Provide the [X, Y] coordinate of the cell's center where the given text is located.  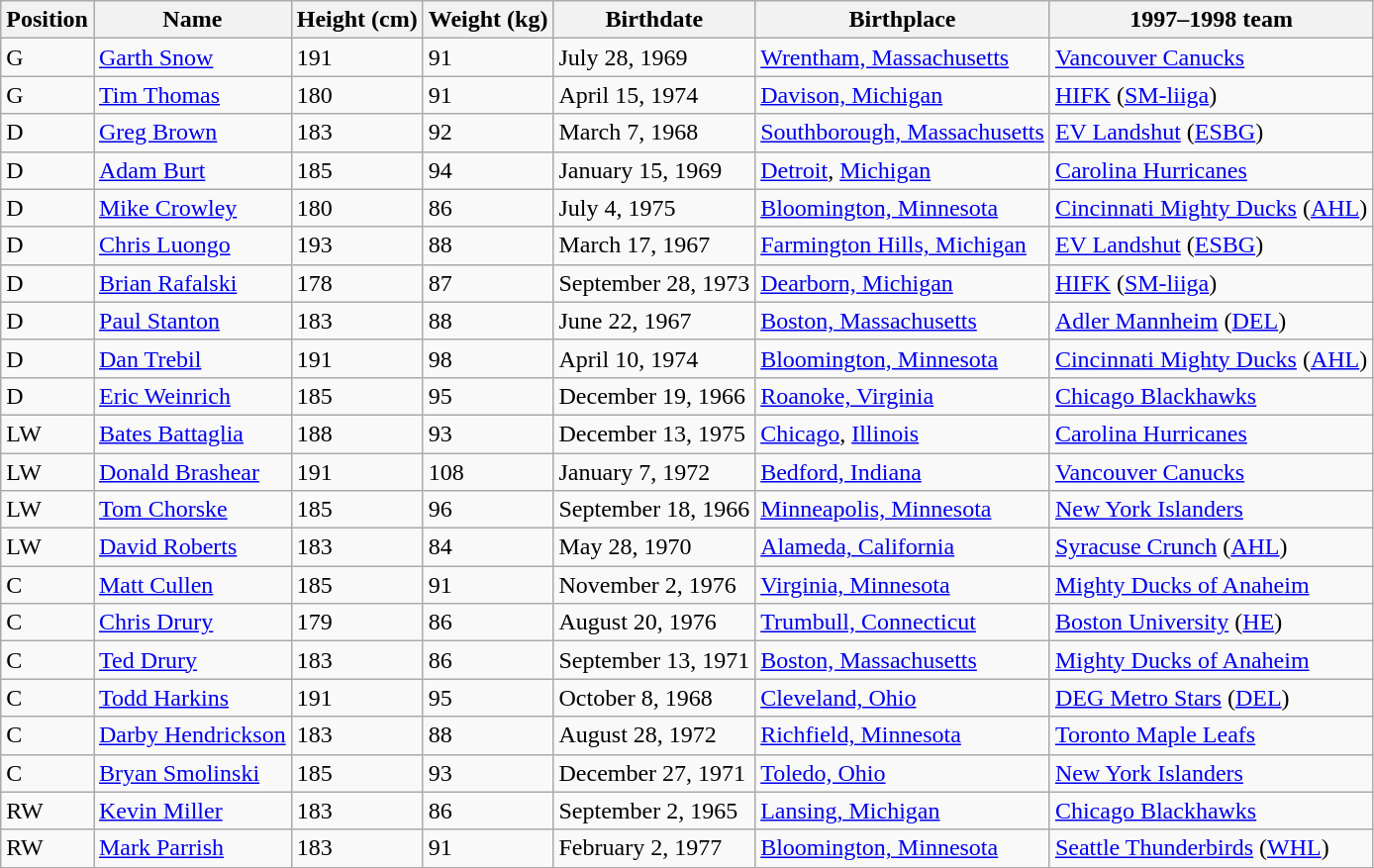
193 [356, 245]
Garth Snow [192, 57]
Virginia, Minnesota [903, 585]
January 15, 1969 [654, 170]
September 18, 1966 [654, 510]
94 [488, 170]
178 [356, 283]
September 28, 1973 [654, 283]
Birthdate [654, 20]
Paul Stanton [192, 321]
Matt Cullen [192, 585]
1997–1998 team [1211, 20]
August 28, 1972 [654, 735]
October 8, 1968 [654, 698]
Dearborn, Michigan [903, 283]
May 28, 1970 [654, 547]
January 7, 1972 [654, 472]
Toronto Maple Leafs [1211, 735]
Chris Luongo [192, 245]
Syracuse Crunch (AHL) [1211, 547]
Toledo, Ohio [903, 773]
Mark Parrish [192, 848]
David Roberts [192, 547]
98 [488, 358]
188 [356, 434]
Seattle Thunderbirds (WHL) [1211, 848]
Greg Brown [192, 133]
Cleveland, Ohio [903, 698]
Bedford, Indiana [903, 472]
179 [356, 623]
92 [488, 133]
February 2, 1977 [654, 848]
December 13, 1975 [654, 434]
Darby Hendrickson [192, 735]
84 [488, 547]
Position [48, 20]
108 [488, 472]
July 4, 1975 [654, 208]
Richfield, Minnesota [903, 735]
Brian Rafalski [192, 283]
Minneapolis, Minnesota [903, 510]
Bryan Smolinski [192, 773]
April 10, 1974 [654, 358]
Mike Crowley [192, 208]
April 15, 1974 [654, 95]
Davison, Michigan [903, 95]
December 27, 1971 [654, 773]
Donald Brashear [192, 472]
Birthplace [903, 20]
Boston University (HE) [1211, 623]
Trumbull, Connecticut [903, 623]
Tom Chorske [192, 510]
Eric Weinrich [192, 396]
June 22, 1967 [654, 321]
Weight (kg) [488, 20]
Todd Harkins [192, 698]
Roanoke, Virginia [903, 396]
September 13, 1971 [654, 660]
Adler Mannheim (DEL) [1211, 321]
Dan Trebil [192, 358]
Alameda, California [903, 547]
Height (cm) [356, 20]
Farmington Hills, Michigan [903, 245]
Bates Battaglia [192, 434]
August 20, 1976 [654, 623]
Chris Drury [192, 623]
Adam Burt [192, 170]
Lansing, Michigan [903, 811]
September 2, 1965 [654, 811]
Detroit, Michigan [903, 170]
Wrentham, Massachusetts [903, 57]
November 2, 1976 [654, 585]
Tim Thomas [192, 95]
December 19, 1966 [654, 396]
Southborough, Massachusetts [903, 133]
96 [488, 510]
DEG Metro Stars (DEL) [1211, 698]
March 17, 1967 [654, 245]
Chicago, Illinois [903, 434]
July 28, 1969 [654, 57]
Name [192, 20]
Kevin Miller [192, 811]
March 7, 1968 [654, 133]
Ted Drury [192, 660]
87 [488, 283]
